Return (x, y) of the center of cell containing provided text 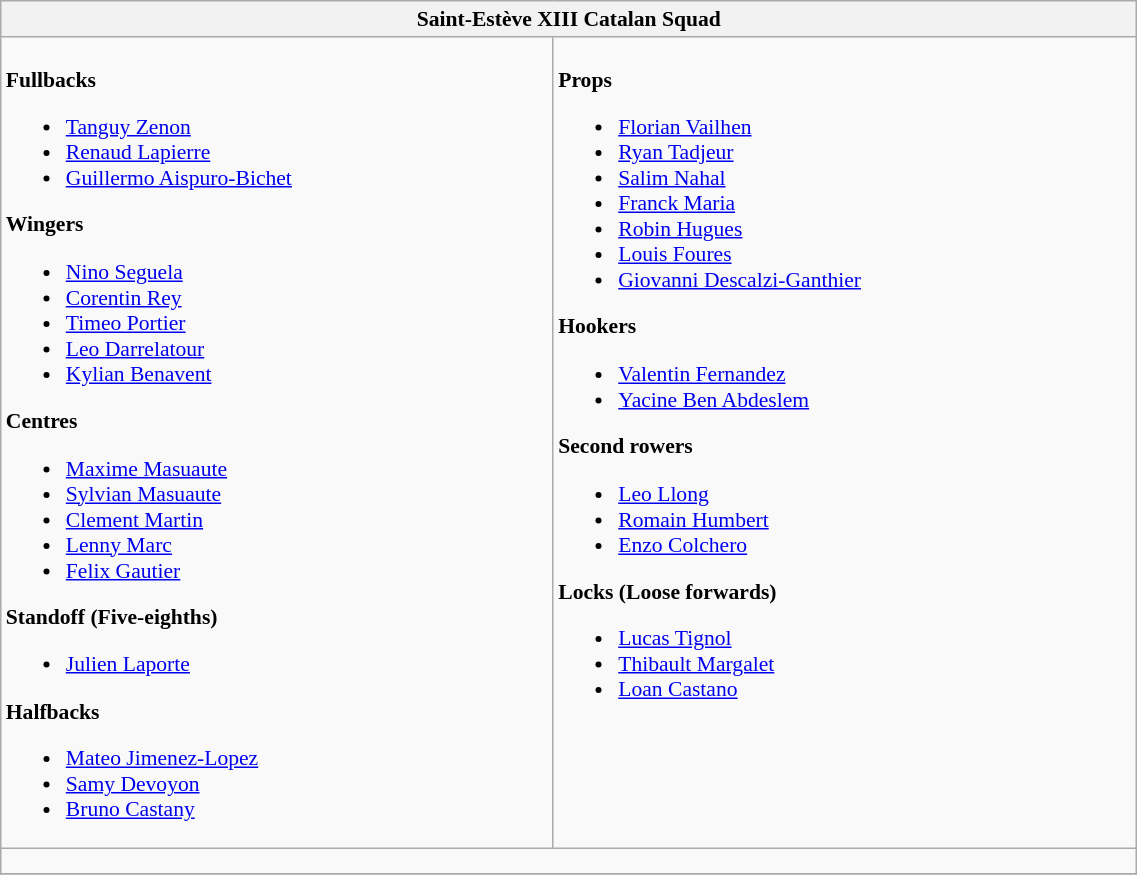
Saint-Estève XIII Catalan Squad (569, 19)
